Determine the [X, Y] coordinate at the center of the cell enclosing the given text.  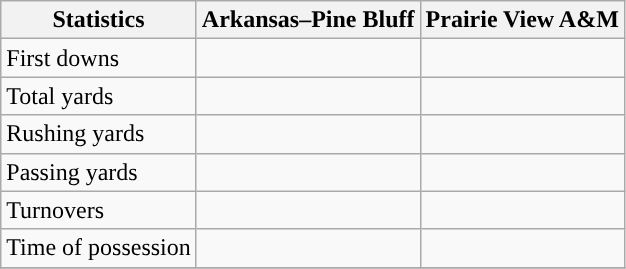
First downs [99, 58]
Total yards [99, 96]
Time of possession [99, 248]
Statistics [99, 20]
Arkansas–Pine Bluff [308, 20]
Rushing yards [99, 134]
Passing yards [99, 172]
Turnovers [99, 210]
Prairie View A&M [522, 20]
